Provide the [x, y] coordinate of the cell's center where the given text is located.  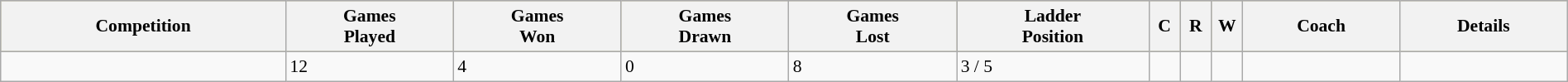
0 [705, 66]
GamesWon [538, 27]
Competition [144, 27]
4 [538, 66]
GamesDrawn [705, 27]
W [1227, 27]
LadderPosition [1054, 27]
3 / 5 [1054, 66]
R [1196, 27]
C [1164, 27]
Coach [1322, 27]
Details [1484, 27]
GamesLost [873, 27]
8 [873, 66]
12 [369, 66]
GamesPlayed [369, 27]
